Return the [X, Y] coordinate for the center point of the cell that contains the specified text.  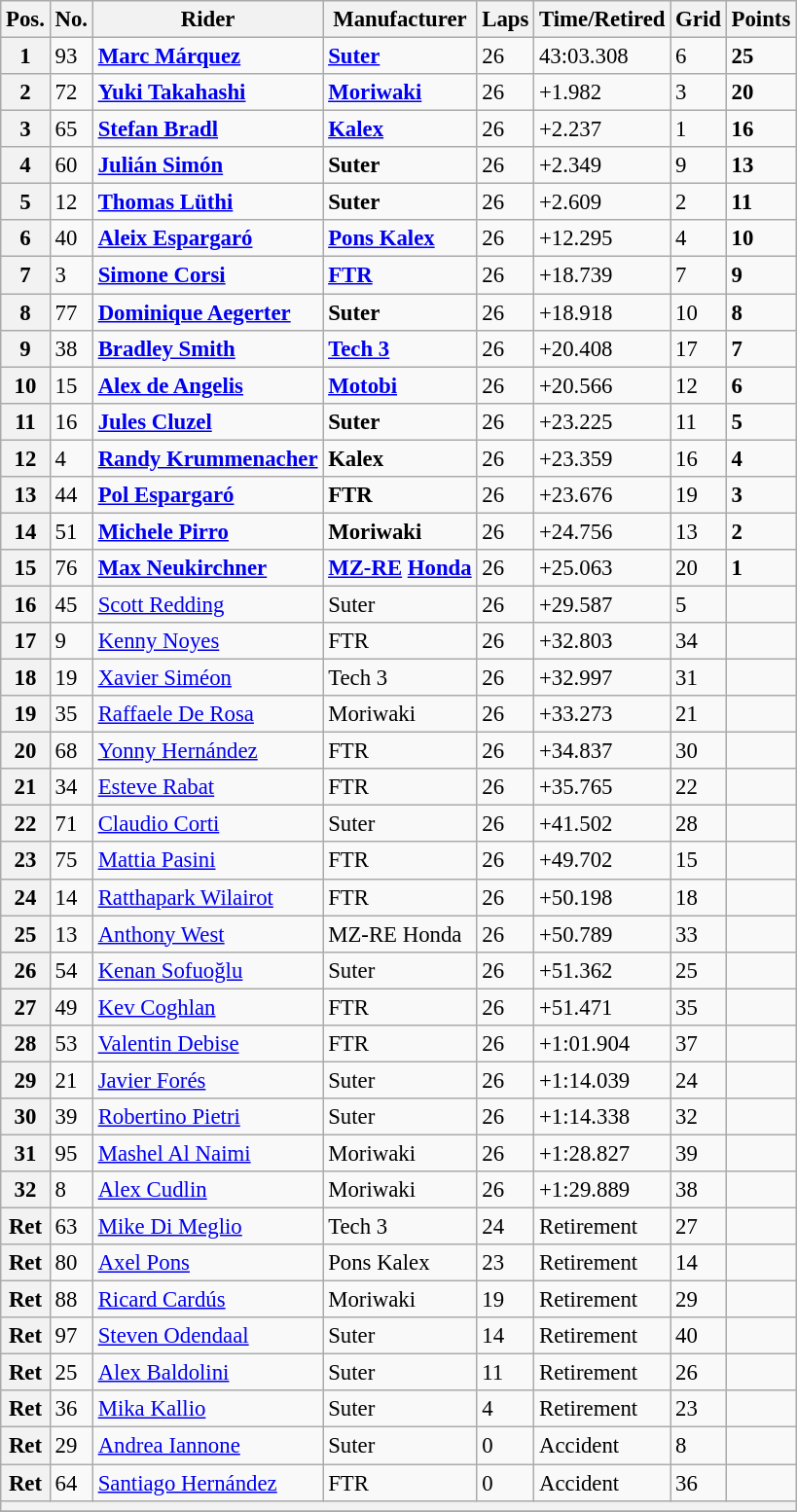
77 [71, 312]
Esteve Rabat [208, 787]
Laps [506, 19]
Mika Kallio [208, 1410]
No. [71, 19]
+51.362 [602, 970]
+2.609 [602, 202]
+35.765 [602, 787]
44 [71, 495]
Stefan Bradl [208, 129]
Yonny Hernández [208, 751]
Pos. [25, 19]
64 [71, 1483]
37 [699, 1044]
Grid [699, 19]
Mattia Pasini [208, 861]
54 [71, 970]
+24.756 [602, 531]
Marc Márquez [208, 56]
+1:01.904 [602, 1044]
45 [71, 604]
+1:28.827 [602, 1153]
Andrea Iannone [208, 1446]
Claudio Corti [208, 824]
+23.225 [602, 421]
+49.702 [602, 861]
95 [71, 1153]
+20.408 [602, 348]
76 [71, 568]
80 [71, 1263]
+33.273 [602, 714]
Raffaele De Rosa [208, 714]
Pol Espargaró [208, 495]
88 [71, 1300]
Max Neukirchner [208, 568]
+20.566 [602, 385]
+32.997 [602, 678]
+23.676 [602, 495]
+51.471 [602, 1007]
+29.587 [602, 604]
Randy Krummenacher [208, 458]
+50.789 [602, 934]
71 [71, 824]
Mike Di Meglio [208, 1227]
Alex Baldolini [208, 1373]
Alex Cudlin [208, 1190]
Jules Cluzel [208, 421]
Valentin Debise [208, 1044]
+41.502 [602, 824]
49 [71, 1007]
+50.198 [602, 897]
72 [71, 92]
+1:14.039 [602, 1080]
Ricard Cardús [208, 1300]
Michele Pirro [208, 531]
Time/Retired [602, 19]
+1.982 [602, 92]
Santiago Hernández [208, 1483]
93 [71, 56]
Julián Simón [208, 165]
60 [71, 165]
Kev Coghlan [208, 1007]
Scott Redding [208, 604]
Thomas Lüthi [208, 202]
Simone Corsi [208, 275]
Aleix Espargaró [208, 238]
65 [71, 129]
Ratthapark Wilairot [208, 897]
Kenan Sofuoğlu [208, 970]
Manufacturer [400, 19]
+18.739 [602, 275]
Kenny Noyes [208, 641]
Anthony West [208, 934]
+1:14.338 [602, 1117]
Rider [208, 19]
Xavier Siméon [208, 678]
Robertino Pietri [208, 1117]
+18.918 [602, 312]
+1:29.889 [602, 1190]
+12.295 [602, 238]
33 [699, 934]
+2.237 [602, 129]
Yuki Takahashi [208, 92]
Alex de Angelis [208, 385]
+2.349 [602, 165]
+23.359 [602, 458]
+32.803 [602, 641]
68 [71, 751]
+25.063 [602, 568]
51 [71, 531]
Mashel Al Naimi [208, 1153]
Motobi [400, 385]
Dominique Aegerter [208, 312]
Steven Odendaal [208, 1336]
63 [71, 1227]
43:03.308 [602, 56]
97 [71, 1336]
Bradley Smith [208, 348]
75 [71, 861]
Axel Pons [208, 1263]
53 [71, 1044]
Javier Forés [208, 1080]
+34.837 [602, 751]
Points [761, 19]
